Search for the cell housing the specified text and yield its (x, y) center coordinate. 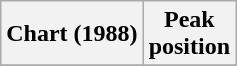
Peakposition (189, 34)
Chart (1988) (72, 34)
